Detect which cell encompasses the target text, then output its (X, Y) center coordinate. 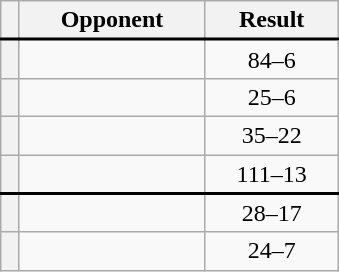
24–7 (272, 251)
28–17 (272, 212)
111–13 (272, 174)
Opponent (112, 20)
25–6 (272, 97)
84–6 (272, 60)
Result (272, 20)
35–22 (272, 135)
